Find where the given text appears and provide that cell's center as [X, Y] coordinate. 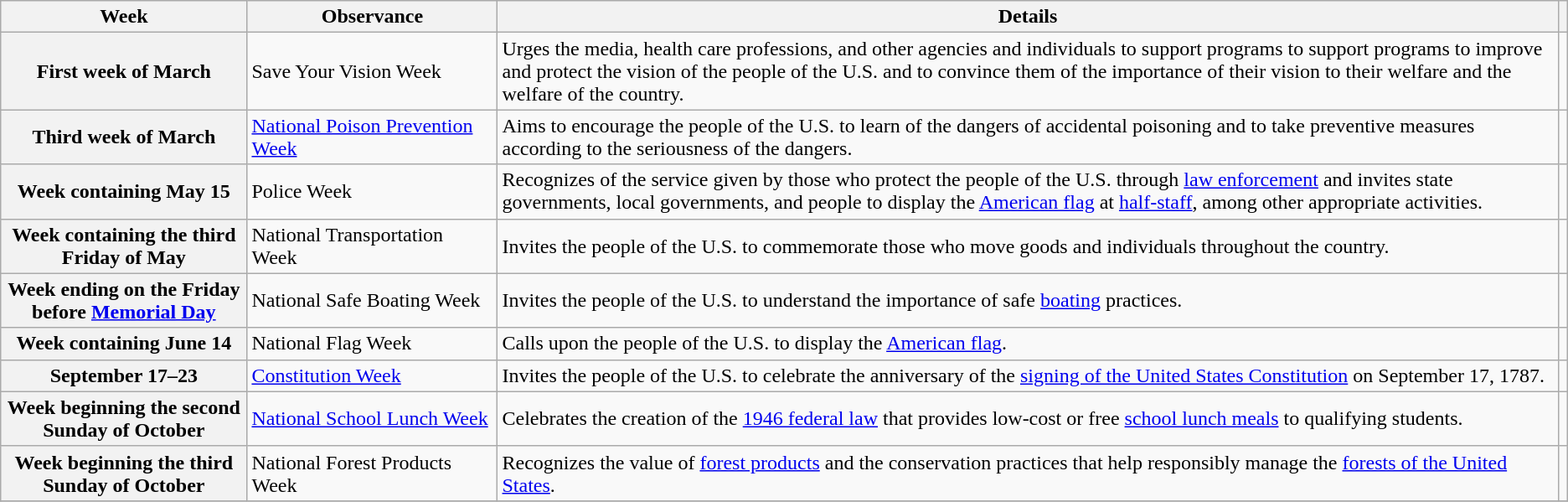
Week beginning the third Sunday of October [124, 473]
Recognizes the value of forest products and the conservation practices that help responsibly manage the forests of the United States. [1028, 473]
Week [124, 17]
First week of March [124, 71]
Constitution Week [372, 375]
National Safe Boating Week [372, 300]
National Poison Prevention Week [372, 137]
Calls upon the people of the U.S. to display the American flag. [1028, 344]
Invites the people of the U.S. to understand the importance of safe boating practices. [1028, 300]
Invites the people of the U.S. to commemorate those who move goods and individuals throughout the country. [1028, 246]
Save Your Vision Week [372, 71]
National Flag Week [372, 344]
Week containing the third Friday of May [124, 246]
Week beginning the second Sunday of October [124, 419]
National Transportation Week [372, 246]
Week containing May 15 [124, 191]
Third week of March [124, 137]
National Forest Products Week [372, 473]
National School Lunch Week [372, 419]
Invites the people of the U.S. to celebrate the anniversary of the signing of the United States Constitution on September 17, 1787. [1028, 375]
Week containing June 14 [124, 344]
Celebrates the creation of the 1946 federal law that provides low-cost or free school lunch meals to qualifying students. [1028, 419]
Police Week [372, 191]
Week ending on the Friday before Memorial Day [124, 300]
Observance [372, 17]
Details [1028, 17]
September 17–23 [124, 375]
